Search for the cell housing the specified text and yield its [X, Y] center coordinate. 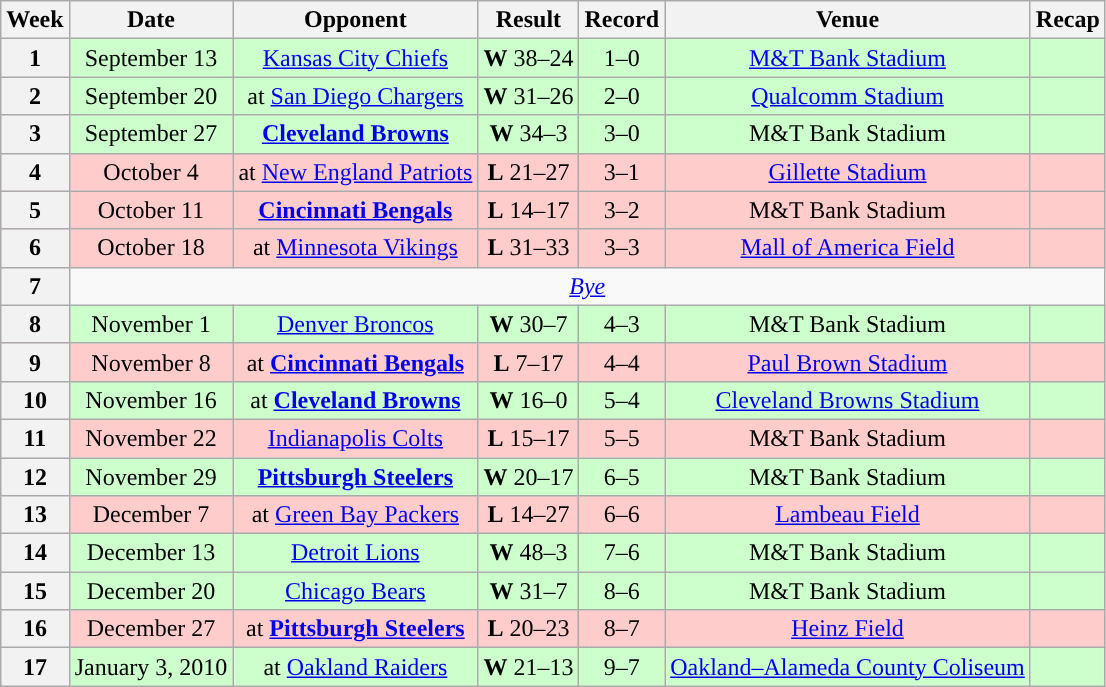
Gillette Stadium [848, 172]
3 [35, 134]
Cleveland Browns Stadium [848, 400]
December 27 [151, 629]
1 [35, 58]
Chicago Bears [356, 591]
Oakland–Alameda County Coliseum [848, 667]
3–3 [622, 248]
Date [151, 20]
3–2 [622, 210]
8 [35, 324]
7 [35, 286]
W 34–3 [528, 134]
13 [35, 515]
December 7 [151, 515]
W 20–17 [528, 477]
Lambeau Field [848, 515]
8–7 [622, 629]
11 [35, 438]
at Minnesota Vikings [356, 248]
W 31–26 [528, 96]
1–0 [622, 58]
9–7 [622, 667]
5–5 [622, 438]
Week [35, 20]
September 13 [151, 58]
W 31–7 [528, 591]
L 14–27 [528, 515]
December 20 [151, 591]
November 8 [151, 362]
5 [35, 210]
12 [35, 477]
September 20 [151, 96]
L 15–17 [528, 438]
Bye [587, 286]
Cincinnati Bengals [356, 210]
November 1 [151, 324]
Venue [848, 20]
2 [35, 96]
September 27 [151, 134]
10 [35, 400]
Denver Broncos [356, 324]
W 48–3 [528, 553]
16 [35, 629]
December 13 [151, 553]
Heinz Field [848, 629]
15 [35, 591]
Kansas City Chiefs [356, 58]
Pittsburgh Steelers [356, 477]
Mall of America Field [848, 248]
W 16–0 [528, 400]
4–4 [622, 362]
W 30–7 [528, 324]
2–0 [622, 96]
Qualcomm Stadium [848, 96]
November 22 [151, 438]
October 4 [151, 172]
January 3, 2010 [151, 667]
October 11 [151, 210]
at New England Patriots [356, 172]
6–6 [622, 515]
L 14–17 [528, 210]
3–0 [622, 134]
Detroit Lions [356, 553]
November 29 [151, 477]
6–5 [622, 477]
7–6 [622, 553]
L 21–27 [528, 172]
Paul Brown Stadium [848, 362]
W 38–24 [528, 58]
Record [622, 20]
L 7–17 [528, 362]
at San Diego Chargers [356, 96]
Result [528, 20]
at Oakland Raiders [356, 667]
at Green Bay Packers [356, 515]
L 20–23 [528, 629]
3–1 [622, 172]
at Cincinnati Bengals [356, 362]
at Pittsburgh Steelers [356, 629]
Cleveland Browns [356, 134]
Recap [1068, 20]
14 [35, 553]
Opponent [356, 20]
W 21–13 [528, 667]
November 16 [151, 400]
4 [35, 172]
L 31–33 [528, 248]
6 [35, 248]
October 18 [151, 248]
5–4 [622, 400]
8–6 [622, 591]
17 [35, 667]
at Cleveland Browns [356, 400]
Indianapolis Colts [356, 438]
4–3 [622, 324]
9 [35, 362]
